Determine the [X, Y] coordinate at the center of the cell enclosing the given text.  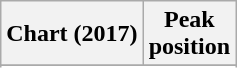
Peakposition [189, 34]
Chart (2017) [72, 34]
